Find where the given text appears and provide that cell's center as (x, y) coordinate. 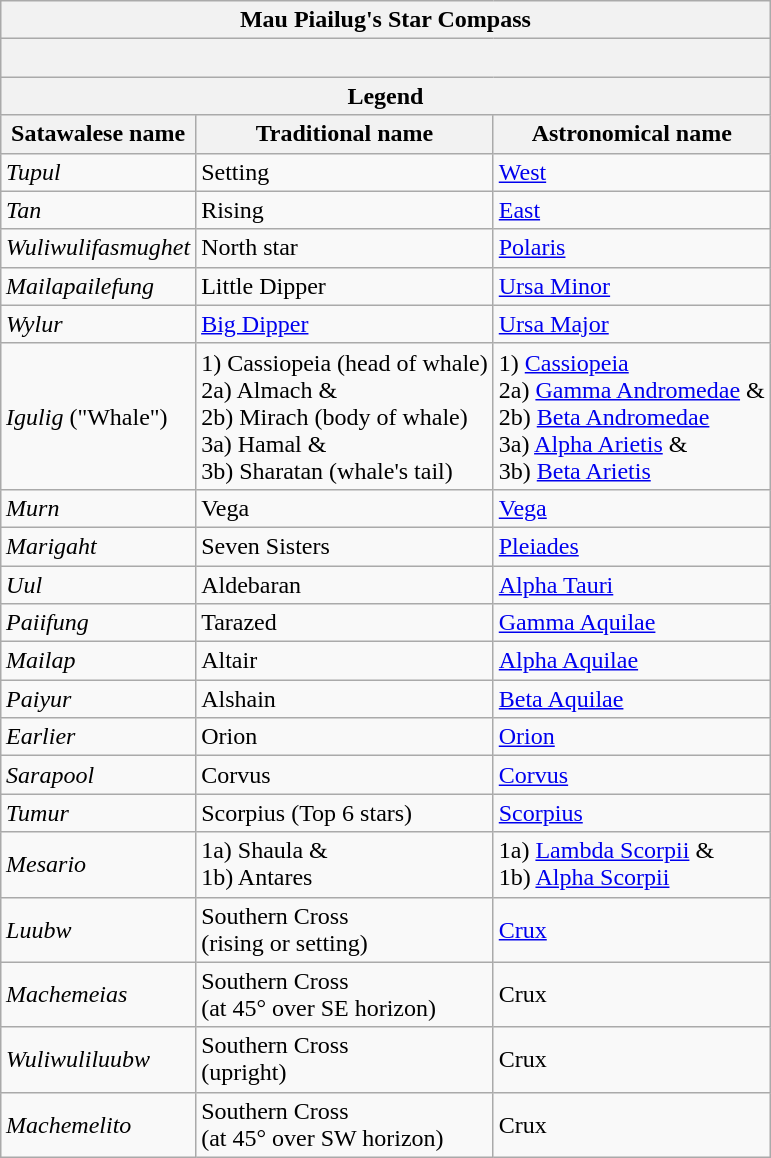
Astronomical name (632, 134)
Mailap (98, 661)
North star (345, 248)
Southern Cross(at 45° over SE horizon) (345, 994)
Southern Cross(rising or setting) (345, 930)
Scorpius (Top 6 stars) (345, 813)
Big Dipper (345, 324)
Altair (345, 661)
Mesario (98, 864)
Murn (98, 508)
Tarazed (345, 623)
Wuliwulifasmughet (98, 248)
Paiyur (98, 699)
Ursa Minor (632, 286)
1a) Lambda Scorpii &1b) Alpha Scorpii (632, 864)
Alpha Aquilae (632, 661)
Traditional name (345, 134)
Tan (98, 210)
Gamma Aquilae (632, 623)
Pleiades (632, 546)
Little Dipper (345, 286)
Rising (345, 210)
Earlier (98, 737)
1) Cassiopeia (head of whale)2a) Almach & 2b) Mirach (body of whale)3a) Hamal & 3b) Sharatan (whale's tail) (345, 416)
Mau Piailug's Star Compass (386, 20)
Wuliwuliluubw (98, 1060)
Aldebaran (345, 585)
West (632, 172)
Satawalese name (98, 134)
1a) Shaula & 1b) Antares (345, 864)
East (632, 210)
Machemeias (98, 994)
Mailapailefung (98, 286)
Scorpius (632, 813)
Beta Aquilae (632, 699)
Alpha Tauri (632, 585)
Ursa Major (632, 324)
Marigaht (98, 546)
Tumur (98, 813)
Legend (386, 96)
Polaris (632, 248)
Machemelito (98, 1124)
Wylur (98, 324)
1) Cassiopeia2a) Gamma Andromedae & 2b) Beta Andromedae3a) Alpha Arietis & 3b) Beta Arietis (632, 416)
Uul (98, 585)
Sarapool (98, 775)
Tupul (98, 172)
Luubw (98, 930)
Seven Sisters (345, 546)
Igulig ("Whale") (98, 416)
Alshain (345, 699)
Southern Cross(upright) (345, 1060)
Setting (345, 172)
Southern Cross(at 45° over SW horizon) (345, 1124)
Paiifung (98, 623)
